Output the (x, y) coordinate of the center of the cell containing the given text.  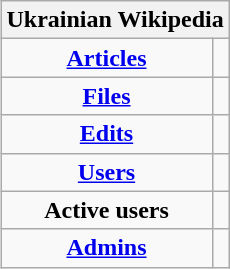
Admins (106, 248)
Articles (106, 58)
Ukrainian Wikipedia (115, 20)
Files (106, 96)
Active users (106, 210)
Users (106, 172)
Edits (106, 134)
